Scan for the cell matching the given text and deliver its (X, Y) coordinate at center. 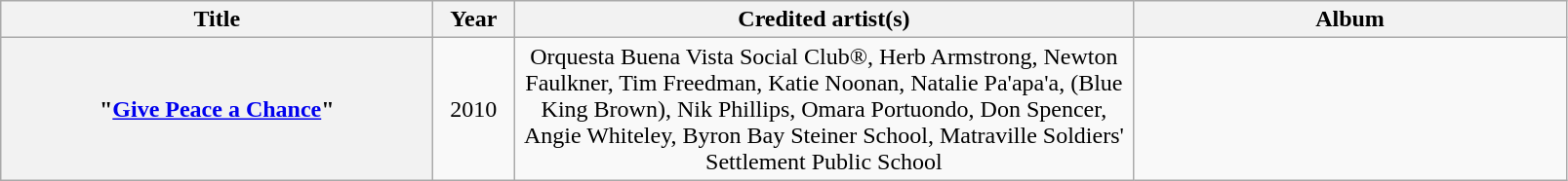
Year (474, 19)
2010 (474, 109)
"Give Peace a Chance" (217, 109)
Title (217, 19)
Credited artist(s) (824, 19)
Album (1350, 19)
